From the cell containing the given text, extract its center point as (X, Y) coordinate. 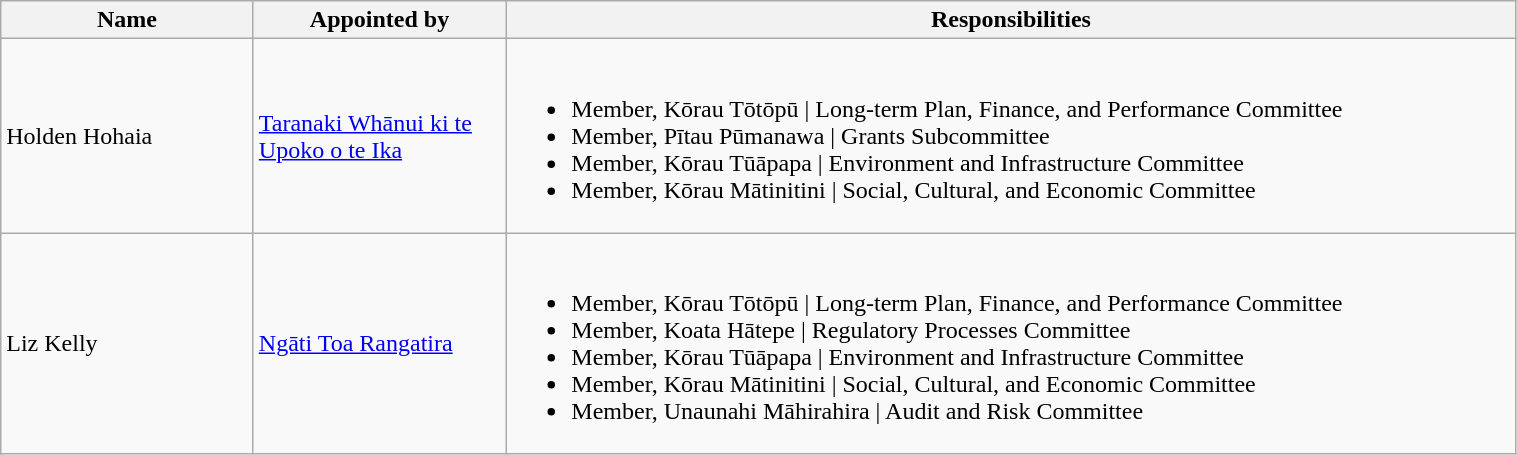
Holden Hohaia (128, 136)
Appointed by (380, 20)
Liz Kelly (128, 344)
Name (128, 20)
Taranaki Whānui ki te Upoko o te Ika (380, 136)
Ngāti Toa Rangatira (380, 344)
Responsibilities (1011, 20)
